Scan for the cell matching the given text and deliver its (X, Y) coordinate at center. 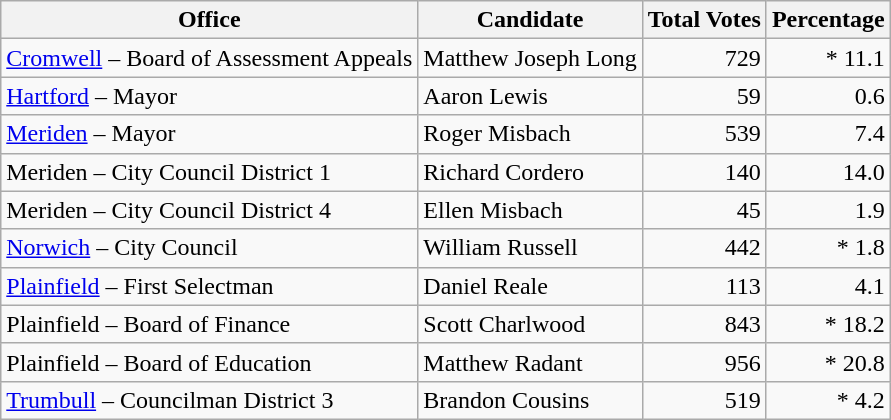
* 18.2 (828, 324)
729 (704, 58)
45 (704, 210)
Aaron Lewis (530, 96)
Norwich – City Council (210, 248)
Candidate (530, 20)
843 (704, 324)
539 (704, 134)
Cromwell – Board of Assessment Appeals (210, 58)
Matthew Radant (530, 362)
* 1.8 (828, 248)
Brandon Cousins (530, 400)
Total Votes (704, 20)
Daniel Reale (530, 286)
Meriden – Mayor (210, 134)
140 (704, 172)
* 11.1 (828, 58)
* 20.8 (828, 362)
956 (704, 362)
* 4.2 (828, 400)
Scott Charlwood (530, 324)
Matthew Joseph Long (530, 58)
Richard Cordero (530, 172)
William Russell (530, 248)
Trumbull – Councilman District 3 (210, 400)
Ellen Misbach (530, 210)
Plainfield – Board of Education (210, 362)
0.6 (828, 96)
59 (704, 96)
Office (210, 20)
Hartford – Mayor (210, 96)
113 (704, 286)
Percentage (828, 20)
Meriden – City Council District 1 (210, 172)
Roger Misbach (530, 134)
Plainfield – Board of Finance (210, 324)
1.9 (828, 210)
442 (704, 248)
7.4 (828, 134)
Plainfield – First Selectman (210, 286)
14.0 (828, 172)
Meriden – City Council District 4 (210, 210)
4.1 (828, 286)
519 (704, 400)
